Identify which cell holds the provided text, then report its [x, y] central coordinate. 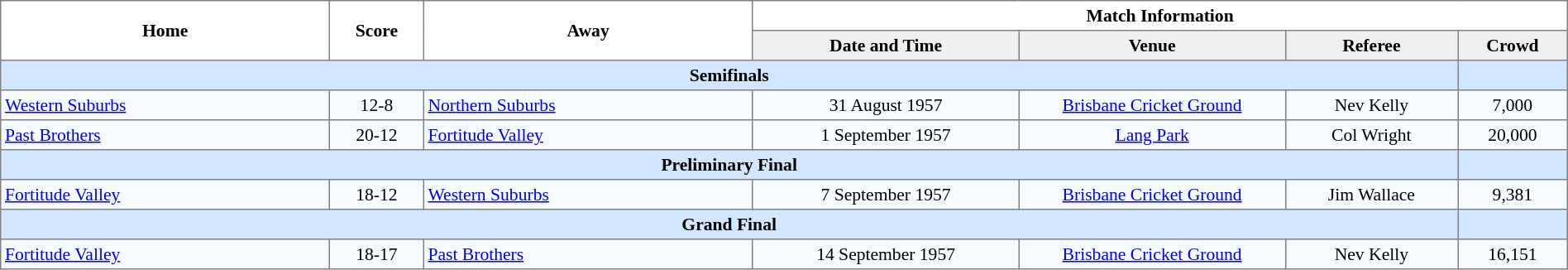
Grand Final [729, 224]
Away [588, 31]
20-12 [377, 135]
18-17 [377, 254]
1 September 1957 [886, 135]
14 September 1957 [886, 254]
20,000 [1513, 135]
Crowd [1513, 46]
Semifinals [729, 75]
Date and Time [886, 46]
Score [377, 31]
16,151 [1513, 254]
Northern Suburbs [588, 105]
9,381 [1513, 195]
31 August 1957 [886, 105]
Lang Park [1152, 135]
7,000 [1513, 105]
Venue [1152, 46]
Col Wright [1371, 135]
Home [165, 31]
7 September 1957 [886, 195]
Jim Wallace [1371, 195]
Referee [1371, 46]
Match Information [1159, 16]
Preliminary Final [729, 165]
18-12 [377, 195]
12-8 [377, 105]
